Provide the (X, Y) coordinate of the cell's center where the given text is located.  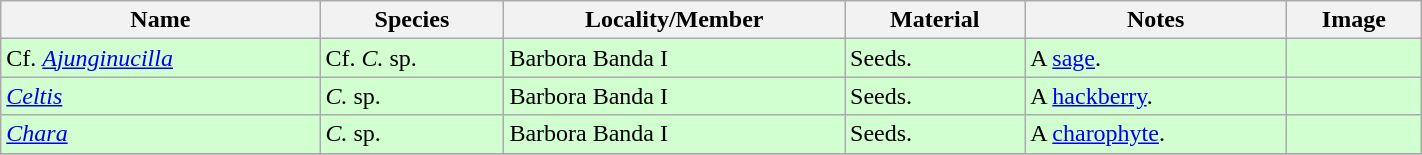
Celtis (160, 96)
Cf. Ajunginucilla (160, 58)
Chara (160, 134)
A hackberry. (1156, 96)
Name (160, 20)
A sage. (1156, 58)
A charophyte. (1156, 134)
Notes (1156, 20)
Material (935, 20)
Species (412, 20)
Cf. C. sp. (412, 58)
Locality/Member (674, 20)
Image (1354, 20)
